Determine the [x, y] coordinate at the center of the cell enclosing the given text.  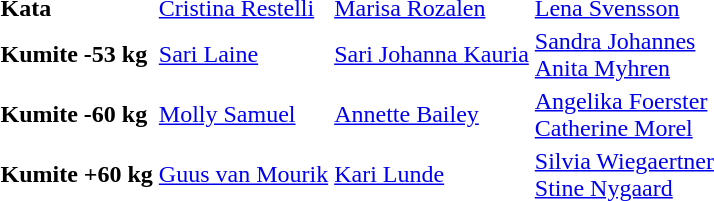
Sari Johanna Kauria [432, 54]
Sari Laine [243, 54]
Molly Samuel [243, 114]
Annette Bailey [432, 114]
